Return (x, y) of the center of cell containing provided text 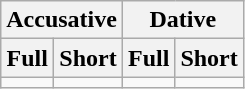
Dative (182, 20)
Accusative (62, 20)
